Locate the cell with the specified text and output its (X, Y) center coordinate. 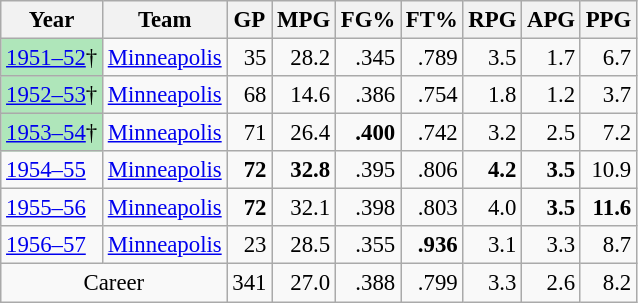
28.5 (304, 245)
GP (250, 20)
14.6 (304, 95)
6.7 (608, 58)
.355 (368, 245)
8.2 (608, 283)
1952–53† (52, 95)
APG (552, 20)
1954–55 (52, 170)
.395 (368, 170)
PPG (608, 20)
1955–56 (52, 208)
FT% (432, 20)
1.2 (552, 95)
10.9 (608, 170)
Team (164, 20)
.388 (368, 283)
3.7 (608, 95)
1956–57 (52, 245)
.806 (432, 170)
68 (250, 95)
Year (52, 20)
3.1 (492, 245)
1.8 (492, 95)
27.0 (304, 283)
.398 (368, 208)
.386 (368, 95)
4.0 (492, 208)
28.2 (304, 58)
.400 (368, 133)
7.2 (608, 133)
.799 (432, 283)
32.8 (304, 170)
341 (250, 283)
.803 (432, 208)
.345 (368, 58)
11.6 (608, 208)
RPG (492, 20)
1.7 (552, 58)
2.5 (552, 133)
32.1 (304, 208)
.789 (432, 58)
8.7 (608, 245)
.742 (432, 133)
23 (250, 245)
3.2 (492, 133)
FG% (368, 20)
35 (250, 58)
.754 (432, 95)
Career (114, 283)
26.4 (304, 133)
1951–52† (52, 58)
4.2 (492, 170)
71 (250, 133)
1953–54† (52, 133)
.936 (432, 245)
MPG (304, 20)
2.6 (552, 283)
